Scan for the cell matching the given text and deliver its (x, y) coordinate at center. 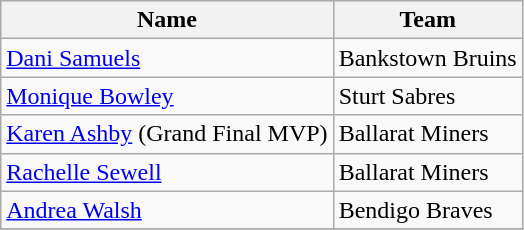
Sturt Sabres (428, 96)
Monique Bowley (167, 96)
Andrea Walsh (167, 210)
Rachelle Sewell (167, 172)
Bankstown Bruins (428, 58)
Bendigo Braves (428, 210)
Name (167, 20)
Dani Samuels (167, 58)
Team (428, 20)
Karen Ashby (Grand Final MVP) (167, 134)
